Scan for the cell matching the given text and deliver its [x, y] coordinate at center. 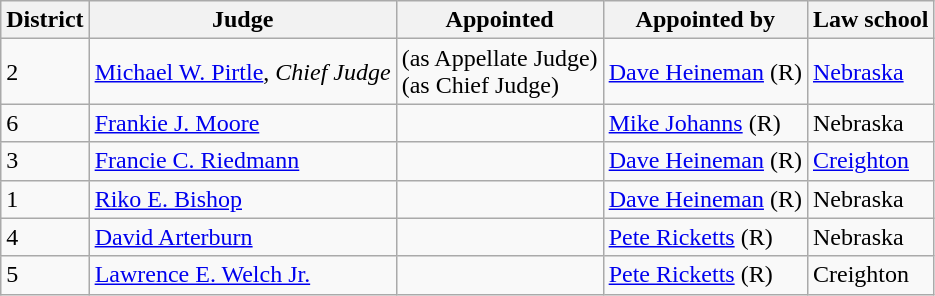
(as Appellate Judge) (as Chief Judge) [500, 72]
Appointed by [705, 20]
5 [45, 275]
Judge [242, 20]
Francie C. Riedmann [242, 161]
Frankie J. Moore [242, 123]
Law school [870, 20]
Mike Johanns (R) [705, 123]
2 [45, 72]
1 [45, 199]
Lawrence E. Welch Jr. [242, 275]
6 [45, 123]
4 [45, 237]
Riko E. Bishop [242, 199]
3 [45, 161]
District [45, 20]
Michael W. Pirtle, Chief Judge [242, 72]
Appointed [500, 20]
David Arterburn [242, 237]
